Pinpoint the cell where the given text exists, returning its [x, y] midpoint coordinate. 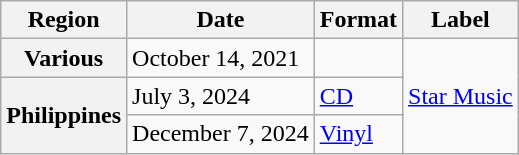
Star Music [461, 96]
Label [461, 20]
Region [64, 20]
July 3, 2024 [221, 96]
CD [358, 96]
Various [64, 58]
Date [221, 20]
October 14, 2021 [221, 58]
Vinyl [358, 134]
Format [358, 20]
December 7, 2024 [221, 134]
Philippines [64, 115]
